Search for the cell housing the specified text and yield its [X, Y] center coordinate. 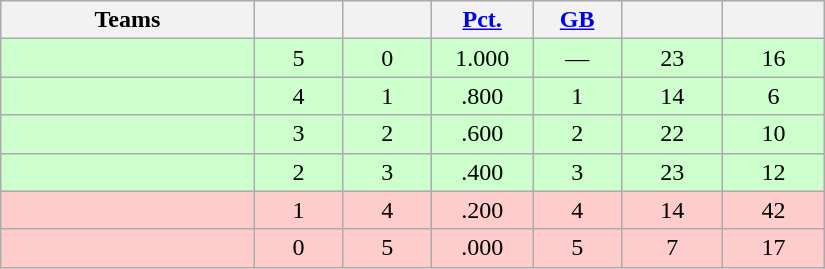
— [578, 58]
6 [774, 96]
22 [672, 134]
Pct. [482, 20]
10 [774, 134]
17 [774, 248]
.600 [482, 134]
12 [774, 172]
.000 [482, 248]
.200 [482, 210]
42 [774, 210]
.800 [482, 96]
1.000 [482, 58]
Teams [128, 20]
7 [672, 248]
16 [774, 58]
GB [578, 20]
.400 [482, 172]
